Locate the cell with the specified text and output its [X, Y] center coordinate. 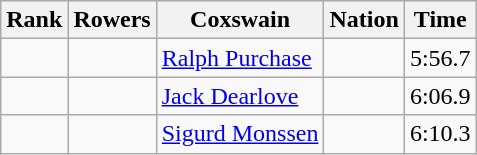
Ralph Purchase [240, 58]
Time [440, 20]
Rank [34, 20]
6:06.9 [440, 96]
Coxswain [240, 20]
5:56.7 [440, 58]
Nation [364, 20]
Jack Dearlove [240, 96]
Sigurd Monssen [240, 134]
Rowers [112, 20]
6:10.3 [440, 134]
